Locate the cell with the specified text and output its [x, y] center coordinate. 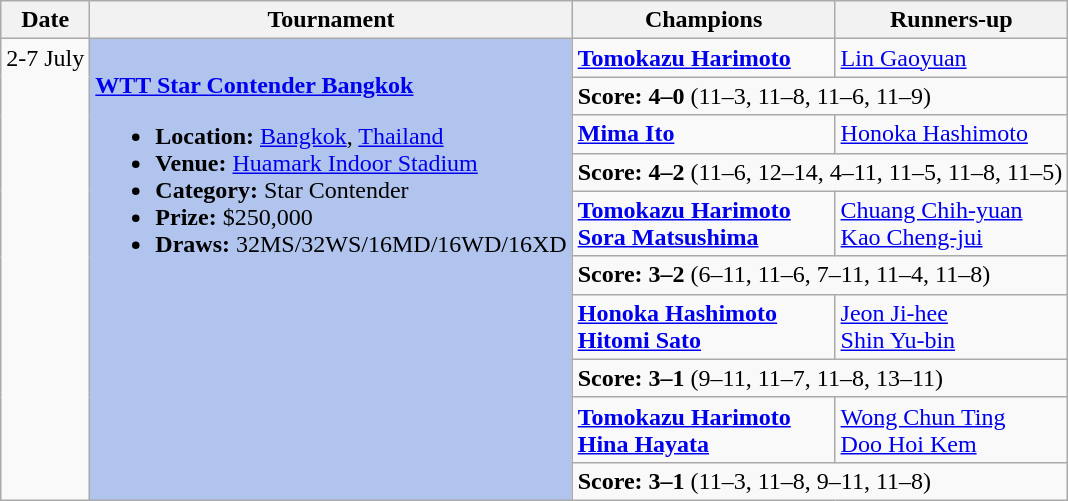
Score: 3–1 (9–11, 11–7, 11–8, 13–11) [820, 378]
Wong Chun Ting Doo Hoi Kem [952, 430]
Lin Gaoyuan [952, 58]
Score: 4–2 (11–6, 12–14, 4–11, 11–5, 11–8, 11–5) [820, 172]
Honoka Hashimoto [952, 134]
2-7 July [46, 270]
Mima Ito [704, 134]
Score: 4–0 (11–3, 11–8, 11–6, 11–9) [820, 96]
Honoka Hashimoto Hitomi Sato [704, 326]
Tomokazu Harimoto Sora Matsushima [704, 224]
Tomokazu Harimoto [704, 58]
Chuang Chih-yuan Kao Cheng-jui [952, 224]
Date [46, 20]
Tournament [331, 20]
Runners-up [952, 20]
Score: 3–1 (11–3, 11–8, 9–11, 11–8) [820, 481]
Champions [704, 20]
Jeon Ji-hee Shin Yu-bin [952, 326]
Score: 3–2 (6–11, 11–6, 7–11, 11–4, 11–8) [820, 275]
Tomokazu Harimoto Hina Hayata [704, 430]
